From the cell containing the given text, extract its center point as [X, Y] coordinate. 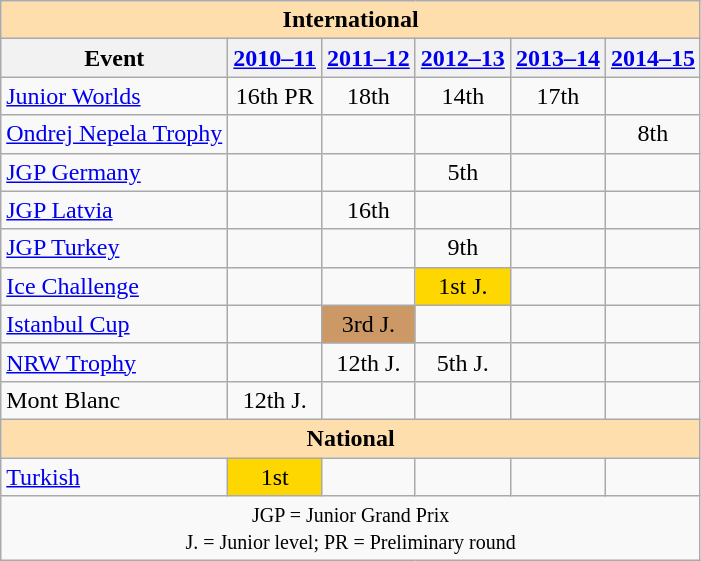
8th [652, 134]
3rd J. [369, 324]
2011–12 [369, 58]
JGP Latvia [114, 210]
Ice Challenge [114, 286]
Mont Blanc [114, 400]
2010–11 [275, 58]
International [351, 20]
1st J. [462, 286]
9th [462, 248]
Junior Worlds [114, 96]
16th PR [275, 96]
5th [462, 172]
Ondrej Nepela Trophy [114, 134]
Turkish [114, 477]
14th [462, 96]
5th J. [462, 362]
2014–15 [652, 58]
1st [275, 477]
JGP Germany [114, 172]
Istanbul Cup [114, 324]
NRW Trophy [114, 362]
JGP = Junior Grand Prix J. = Junior level; PR = Preliminary round [351, 528]
Event [114, 58]
18th [369, 96]
2013–14 [558, 58]
2012–13 [462, 58]
JGP Turkey [114, 248]
National [351, 438]
17th [558, 96]
16th [369, 210]
